Return (X, Y) of the center of cell containing provided text 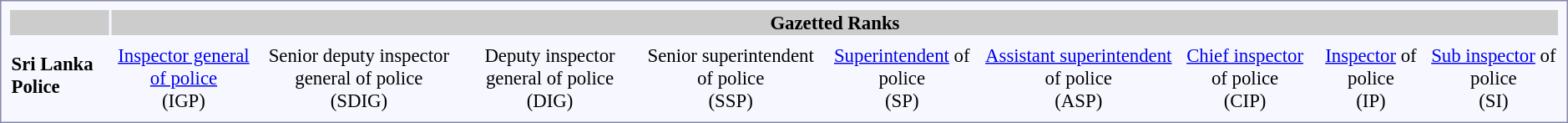
Sub inspector of police(SI) (1494, 78)
Inspector of police(IP) (1371, 78)
Senior deputy inspector general of police(SDIG) (359, 78)
Sri Lanka Police (60, 75)
Inspector general of police(IGP) (184, 78)
Gazetted Ranks (835, 23)
Superintendent of police(SP) (902, 78)
Chief inspector of police(CIP) (1245, 78)
Assistant superintendent of police(ASP) (1079, 78)
Senior superintendent of police(SSP) (731, 78)
Deputy inspector general of police(DIG) (550, 78)
